For the text-containing cell, return its midpoint in [X, Y] coordinate format. 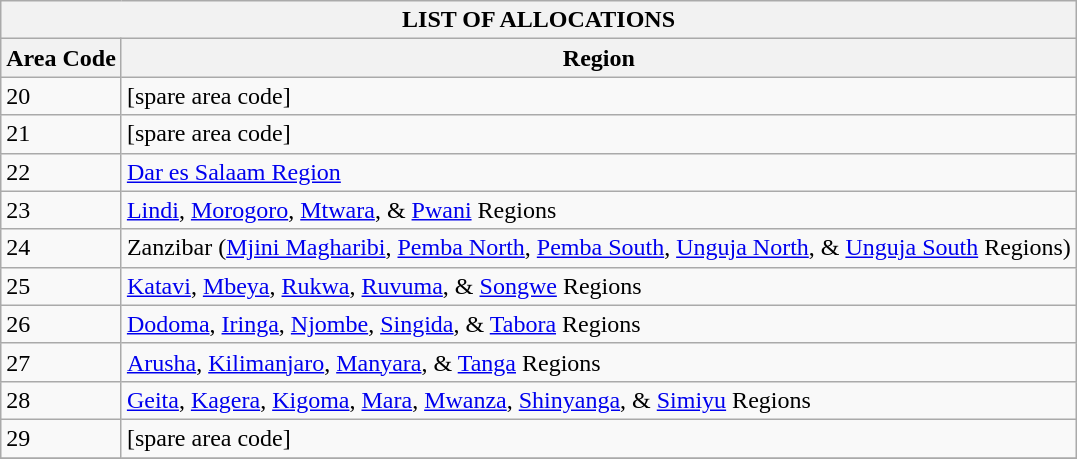
Dar es Salaam Region [598, 172]
Region [598, 58]
28 [62, 400]
23 [62, 210]
Zanzibar (Mjini Magharibi, Pemba North, Pemba South, Unguja North, & Unguja South Regions) [598, 248]
Dodoma, Iringa, Njombe, Singida, & Tabora Regions [598, 324]
Katavi, Mbeya, Rukwa, Ruvuma, & Songwe Regions [598, 286]
22 [62, 172]
21 [62, 134]
24 [62, 248]
29 [62, 438]
Area Code [62, 58]
25 [62, 286]
Arusha, Kilimanjaro, Manyara, & Tanga Regions [598, 362]
LIST OF ALLOCATIONS [539, 20]
27 [62, 362]
26 [62, 324]
20 [62, 96]
Geita, Kagera, Kigoma, Mara, Mwanza, Shinyanga, & Simiyu Regions [598, 400]
Lindi, Morogoro, Mtwara, & Pwani Regions [598, 210]
